Determine the (x, y) coordinate at the center of the cell enclosing the given text.  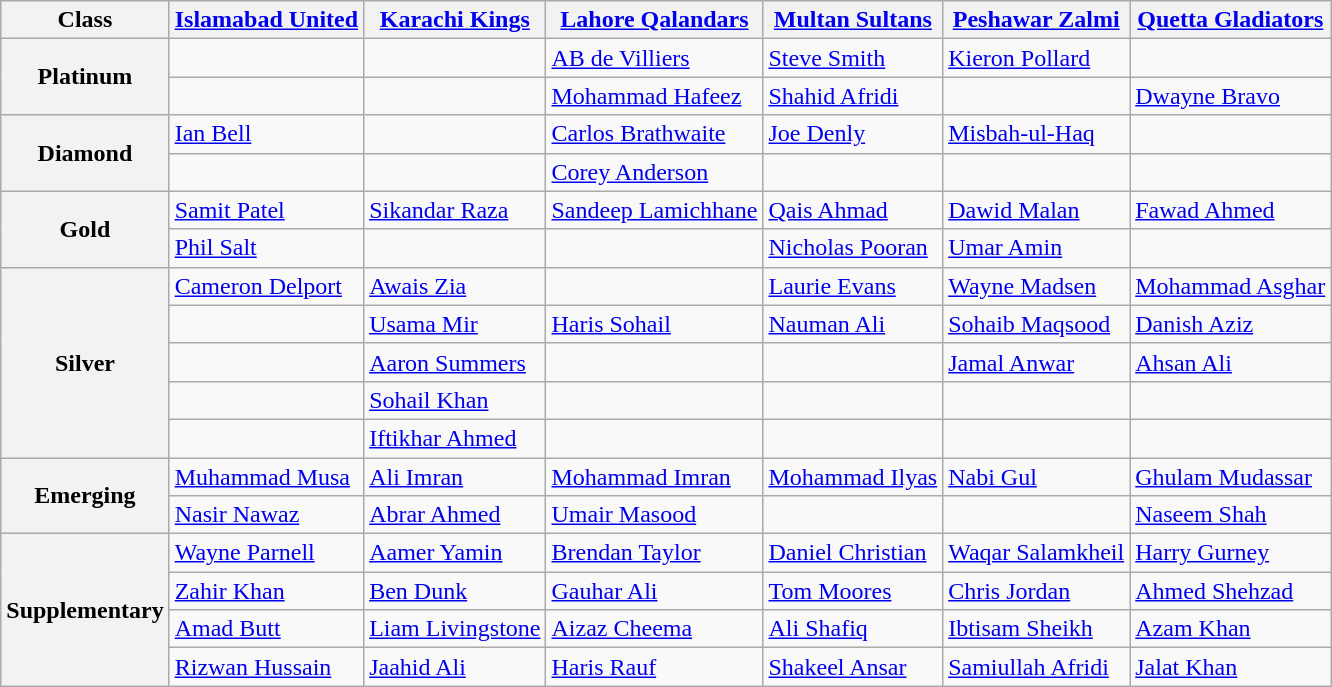
Jalat Khan (1230, 667)
Karachi Kings (455, 20)
AB de Villiers (654, 58)
Danish Aziz (1230, 324)
Laurie Evans (853, 286)
Mohammad Asghar (1230, 286)
Ghulam Mudassar (1230, 477)
Ibtisam Sheikh (1036, 629)
Muhammad Musa (266, 477)
Amad Butt (266, 629)
Shahid Afridi (853, 96)
Nasir Nawaz (266, 515)
Waqar Salamkheil (1036, 553)
Azam Khan (1230, 629)
Umar Amin (1036, 248)
Joe Denly (853, 134)
Wayne Parnell (266, 553)
Qais Ahmad (853, 210)
Usama Mir (455, 324)
Ahmed Shehzad (1230, 591)
Aizaz Cheema (654, 629)
Gauhar Ali (654, 591)
Liam Livingstone (455, 629)
Class (85, 20)
Samit Patel (266, 210)
Cameron Delport (266, 286)
Sohail Khan (455, 400)
Harry Gurney (1230, 553)
Nicholas Pooran (853, 248)
Shakeel Ansar (853, 667)
Lahore Qalandars (654, 20)
Wayne Madsen (1036, 286)
Dawid Malan (1036, 210)
Daniel Christian (853, 553)
Ali Shafiq (853, 629)
Gold (85, 229)
Sandeep Lamichhane (654, 210)
Ben Dunk (455, 591)
Tom Moores (853, 591)
Sohaib Maqsood (1036, 324)
Sikandar Raza (455, 210)
Brendan Taylor (654, 553)
Mohammad Imran (654, 477)
Fawad Ahmed (1230, 210)
Haris Rauf (654, 667)
Emerging (85, 496)
Ahsan Ali (1230, 362)
Aaron Summers (455, 362)
Carlos Brathwaite (654, 134)
Dwayne Bravo (1230, 96)
Platinum (85, 77)
Phil Salt (266, 248)
Awais Zia (455, 286)
Rizwan Hussain (266, 667)
Chris Jordan (1036, 591)
Silver (85, 362)
Ian Bell (266, 134)
Naseem Shah (1230, 515)
Aamer Yamin (455, 553)
Jamal Anwar (1036, 362)
Corey Anderson (654, 172)
Peshawar Zalmi (1036, 20)
Mohammad Hafeez (654, 96)
Diamond (85, 153)
Umair Masood (654, 515)
Nabi Gul (1036, 477)
Ali Imran (455, 477)
Nauman Ali (853, 324)
Supplementary (85, 610)
Haris Sohail (654, 324)
Mohammad Ilyas (853, 477)
Islamabad United (266, 20)
Samiullah Afridi (1036, 667)
Quetta Gladiators (1230, 20)
Steve Smith (853, 58)
Multan Sultans (853, 20)
Iftikhar Ahmed (455, 438)
Zahir Khan (266, 591)
Jaahid Ali (455, 667)
Kieron Pollard (1036, 58)
Abrar Ahmed (455, 515)
Misbah-ul-Haq (1036, 134)
